Scan for the cell matching the given text and deliver its (x, y) coordinate at center. 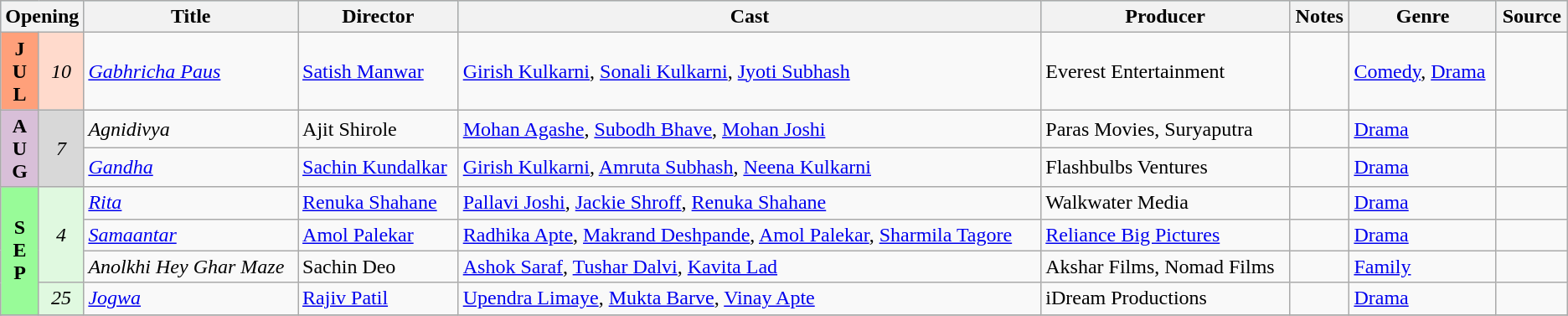
Flashbulbs Ventures (1166, 168)
Genre (1422, 17)
Jogwa (191, 298)
Rajiv Patil (379, 298)
JUL (20, 71)
Family (1422, 267)
25 (61, 298)
Radhika Apte, Makrand Deshpande, Amol Palekar, Sharmila Tagore (750, 235)
Rita (191, 203)
SEP (20, 251)
Comedy, Drama (1422, 71)
Gandha (191, 168)
Girish Kulkarni, Sonali Kulkarni, Jyoti Subhash (750, 71)
7 (61, 148)
Title (191, 17)
Reliance Big Pictures (1166, 235)
Akshar Films, Nomad Films (1166, 267)
10 (61, 71)
Director (379, 17)
Source (1531, 17)
Mohan Agashe, Subodh Bhave, Mohan Joshi (750, 129)
Pallavi Joshi, Jackie Shroff, Renuka Shahane (750, 203)
Opening (42, 17)
Ajit Shirole (379, 129)
Girish Kulkarni, Amruta Subhash, Neena Kulkarni (750, 168)
Anolkhi Hey Ghar Maze (191, 267)
AUG (20, 148)
Walkwater Media (1166, 203)
Paras Movies, Suryaputra (1166, 129)
4 (61, 235)
Ashok Saraf, Tushar Dalvi, Kavita Lad (750, 267)
iDream Productions (1166, 298)
Upendra Limaye, Mukta Barve, Vinay Apte (750, 298)
Satish Manwar (379, 71)
Sachin Deo (379, 267)
Everest Entertainment (1166, 71)
Amol Palekar (379, 235)
Notes (1320, 17)
Samaantar (191, 235)
Gabhricha Paus (191, 71)
Cast (750, 17)
Agnidivya (191, 129)
Sachin Kundalkar (379, 168)
Producer (1166, 17)
Renuka Shahane (379, 203)
